Pinpoint the cell where the given text exists, returning its (x, y) midpoint coordinate. 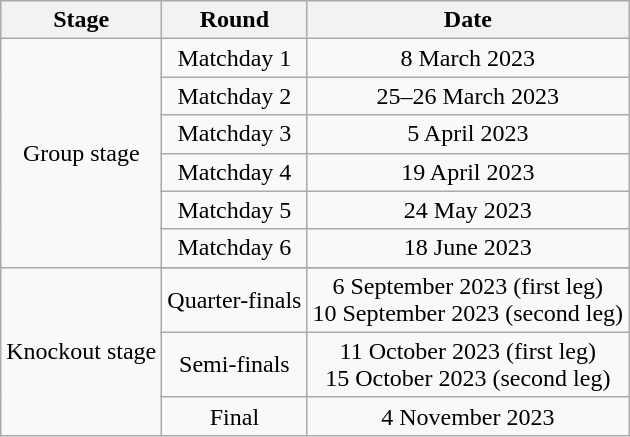
24 May 2023 (468, 210)
5 April 2023 (468, 134)
Final (234, 416)
19 April 2023 (468, 172)
4 November 2023 (468, 416)
25–26 March 2023 (468, 96)
Matchday 5 (234, 210)
Date (468, 20)
8 March 2023 (468, 58)
18 June 2023 (468, 248)
Group stage (82, 153)
Matchday 2 (234, 96)
Matchday 1 (234, 58)
Matchday 3 (234, 134)
Semi-finals (234, 364)
Round (234, 20)
Knockout stage (82, 351)
11 October 2023 (first leg)15 October 2023 (second leg) (468, 364)
Stage (82, 20)
Matchday 4 (234, 172)
Quarter-finals (234, 300)
Matchday 6 (234, 248)
6 September 2023 (first leg)10 September 2023 (second leg) (468, 300)
